For the text-containing cell, return its midpoint in (x, y) coordinate format. 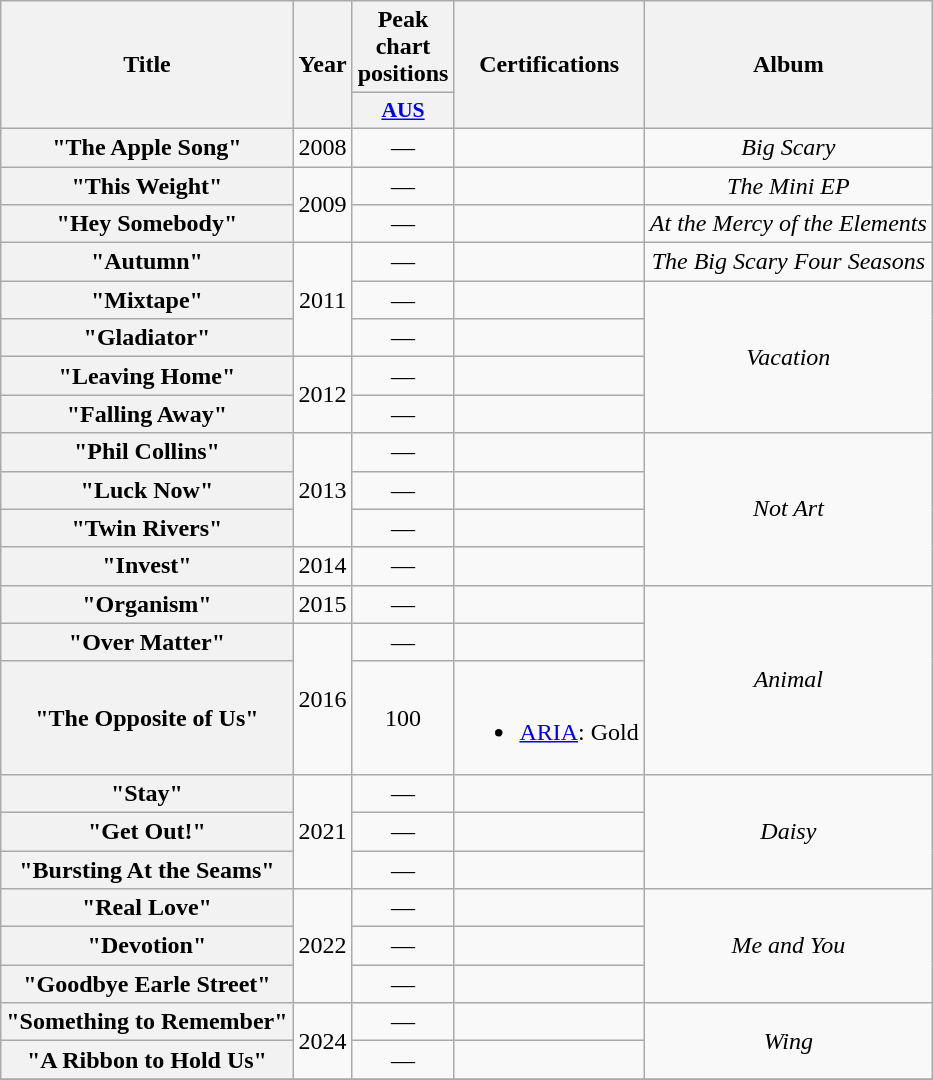
"Bursting At the Seams" (147, 869)
"Phil Collins" (147, 452)
AUS (403, 111)
2013 (322, 490)
100 (403, 718)
Album (788, 65)
"Devotion" (147, 946)
"Stay" (147, 793)
2016 (322, 698)
"The Opposite of Us" (147, 718)
Animal (788, 680)
"Mixtape" (147, 300)
"Over Matter" (147, 642)
2011 (322, 300)
"Invest" (147, 566)
2012 (322, 395)
2024 (322, 1041)
2008 (322, 147)
"This Weight" (147, 185)
2009 (322, 204)
"Get Out!" (147, 831)
Peak chart positions (403, 47)
2014 (322, 566)
At the Mercy of the Elements (788, 224)
Vacation (788, 357)
The Mini EP (788, 185)
"Something to Remember" (147, 1022)
"Real Love" (147, 908)
Wing (788, 1041)
"Autumn" (147, 262)
Me and You (788, 946)
2022 (322, 946)
"Luck Now" (147, 490)
Title (147, 65)
"Gladiator" (147, 338)
2015 (322, 604)
The Big Scary Four Seasons (788, 262)
"The Apple Song" (147, 147)
ARIA: Gold (549, 718)
"Falling Away" (147, 414)
Not Art (788, 509)
2021 (322, 831)
"Goodbye Earle Street" (147, 984)
"A Ribbon to Hold Us" (147, 1060)
"Organism" (147, 604)
Year (322, 65)
Daisy (788, 831)
"Twin Rivers" (147, 528)
Big Scary (788, 147)
"Hey Somebody" (147, 224)
"Leaving Home" (147, 376)
Certifications (549, 65)
